Detect which cell encompasses the target text, then output its (x, y) center coordinate. 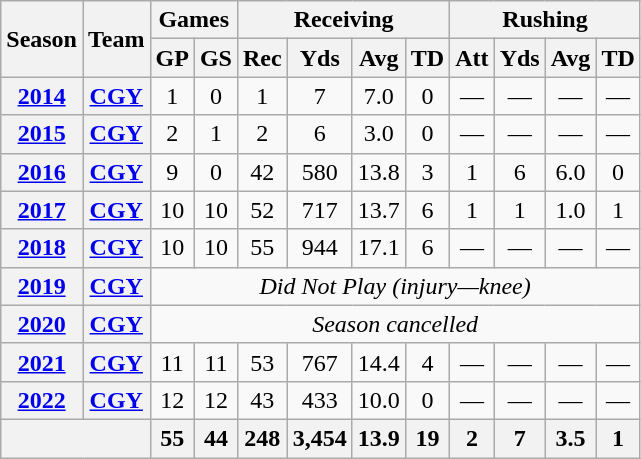
717 (320, 210)
2017 (42, 210)
13.7 (378, 210)
52 (262, 210)
19 (427, 438)
433 (320, 400)
944 (320, 248)
9 (172, 172)
13.8 (378, 172)
2015 (42, 134)
10.0 (378, 400)
248 (262, 438)
1.0 (570, 210)
6.0 (570, 172)
53 (262, 362)
3 (427, 172)
42 (262, 172)
2018 (42, 248)
4 (427, 362)
17.1 (378, 248)
7.0 (378, 96)
2022 (42, 400)
Season (42, 39)
Rushing (546, 20)
3,454 (320, 438)
13.9 (378, 438)
43 (262, 400)
2016 (42, 172)
2021 (42, 362)
14.4 (378, 362)
Receiving (343, 20)
767 (320, 362)
2019 (42, 286)
3.0 (378, 134)
Did Not Play (injury—knee) (395, 286)
2014 (42, 96)
Games (194, 20)
GS (216, 58)
3.5 (570, 438)
Season cancelled (395, 324)
Team (116, 39)
580 (320, 172)
GP (172, 58)
Att (472, 58)
Rec (262, 58)
44 (216, 438)
2020 (42, 324)
